Find where the given text appears and provide that cell's center as [x, y] coordinate. 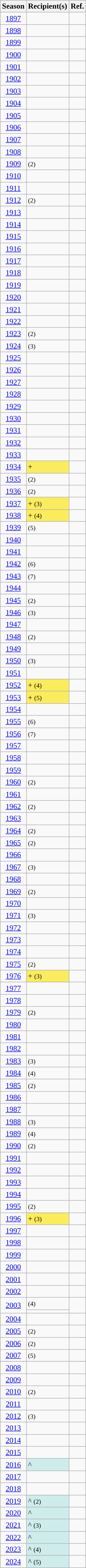
1959 [13, 770]
2001 [13, 1279]
2008 [13, 1368]
Recipient(s) [47, 6]
1899 [13, 43]
1920 [13, 297]
1987 [13, 1109]
1984 [13, 1073]
1970 [13, 903]
1947 [13, 625]
1994 [13, 1194]
2022 [13, 1537]
2010 [13, 1392]
1961 [13, 794]
1968 [13, 879]
1928 [13, 394]
2011 [13, 1404]
1935 [13, 479]
1991 [13, 1158]
1924 [13, 346]
2004 [13, 1319]
1917 [13, 261]
1906 [13, 127]
1976 [13, 976]
1956 [13, 734]
1983 [13, 1061]
2003 [13, 1305]
1901 [13, 67]
1943 [13, 576]
2018 [13, 1489]
1902 [13, 79]
1926 [13, 370]
Season [13, 6]
1944 [13, 588]
2024 [13, 1562]
1973 [13, 940]
1986 [13, 1097]
2002 [13, 1291]
1954 [13, 709]
1982 [13, 1049]
1940 [13, 540]
1912 [13, 200]
1923 [13, 333]
1908 [13, 152]
1958 [13, 758]
1909 [13, 164]
1936 [13, 491]
1969 [13, 891]
2016 [13, 1464]
1996 [13, 1219]
1963 [13, 819]
1980 [13, 1025]
2013 [13, 1428]
1937 [13, 503]
1931 [13, 431]
1927 [13, 382]
1966 [13, 855]
1949 [13, 649]
2012 [13, 1416]
1932 [13, 443]
^ (5) [47, 1562]
1972 [13, 928]
1960 [13, 782]
1962 [13, 806]
1929 [13, 406]
1916 [13, 249]
1921 [13, 309]
1919 [13, 285]
1971 [13, 915]
1981 [13, 1037]
1933 [13, 455]
1905 [13, 115]
1993 [13, 1182]
1975 [13, 964]
2023 [13, 1550]
1948 [13, 637]
1934 [13, 467]
2000 [13, 1267]
1974 [13, 952]
1915 [13, 237]
1914 [13, 225]
1910 [13, 176]
1925 [13, 358]
^ (3) [47, 1525]
2014 [13, 1440]
1950 [13, 661]
1907 [13, 140]
2020 [13, 1513]
1979 [13, 1013]
+ [47, 467]
1945 [13, 600]
1897 [13, 18]
1913 [13, 212]
1939 [13, 527]
1922 [13, 321]
1942 [13, 564]
1995 [13, 1206]
1918 [13, 273]
1903 [13, 91]
1946 [13, 612]
^ (4) [47, 1550]
1978 [13, 1000]
1953 [13, 697]
2017 [13, 1477]
1997 [13, 1231]
1904 [13, 103]
1930 [13, 419]
2006 [13, 1343]
1989 [13, 1134]
2007 [13, 1356]
1955 [13, 721]
2005 [13, 1331]
1911 [13, 188]
1985 [13, 1085]
1941 [13, 552]
1898 [13, 31]
1965 [13, 843]
2015 [13, 1452]
1988 [13, 1121]
1938 [13, 515]
2009 [13, 1380]
1998 [13, 1243]
1992 [13, 1170]
^ (2) [47, 1501]
1967 [13, 867]
2021 [13, 1525]
Ref. [77, 6]
1977 [13, 988]
1964 [13, 831]
1999 [13, 1255]
1990 [13, 1146]
1957 [13, 746]
1900 [13, 55]
2019 [13, 1501]
1952 [13, 685]
1951 [13, 673]
+ (5) [47, 697]
